Provide the (x, y) coordinate of the cell's center where the given text is located.  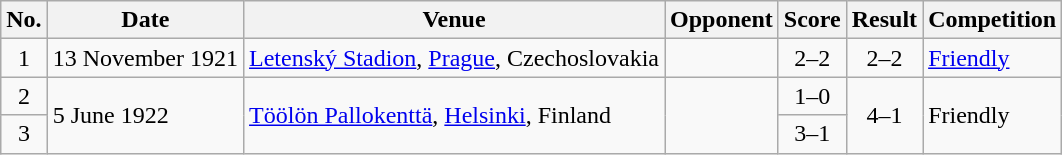
Result (884, 20)
2 (24, 96)
5 June 1922 (145, 115)
1 (24, 58)
Letenský Stadion, Prague, Czechoslovakia (454, 58)
3–1 (812, 134)
Score (812, 20)
13 November 1921 (145, 58)
Competition (992, 20)
No. (24, 20)
3 (24, 134)
Opponent (721, 20)
Date (145, 20)
1–0 (812, 96)
Venue (454, 20)
4–1 (884, 115)
Töölön Pallokenttä, Helsinki, Finland (454, 115)
